Capture the cell that displays the provided text and extract its (X, Y) central coordinate. 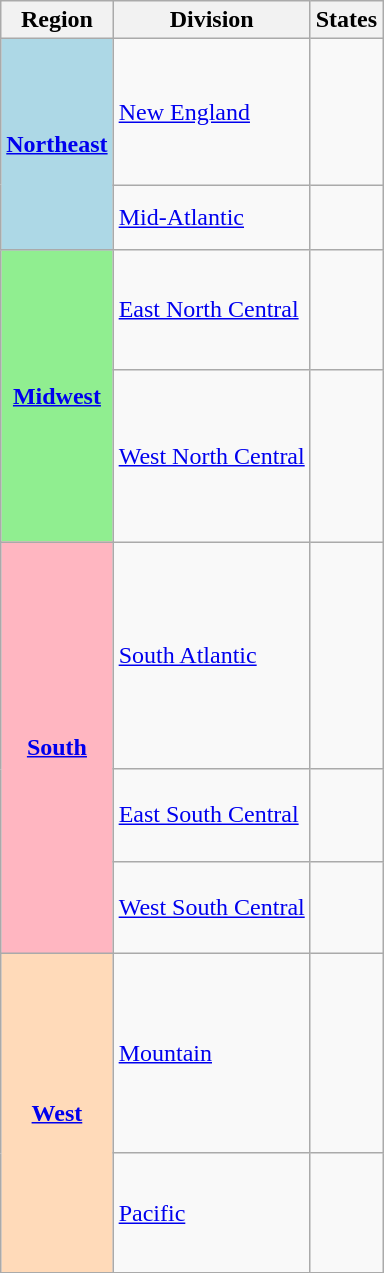
Pacific (212, 1212)
Mountain (212, 1053)
South Atlantic (212, 656)
Division (212, 20)
West South Central (212, 907)
South (57, 748)
East North Central (212, 310)
States (346, 20)
West North Central (212, 456)
Region (57, 20)
Midwest (57, 396)
Northeast (57, 144)
Mid-Atlantic (212, 218)
West (57, 1112)
East South Central (212, 815)
New England (212, 112)
